Pinpoint the cell where the given text exists, returning its [x, y] midpoint coordinate. 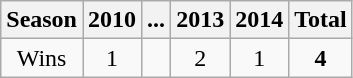
2014 [260, 20]
... [156, 20]
4 [321, 58]
Total [321, 20]
2 [200, 58]
2013 [200, 20]
Wins [42, 58]
2010 [112, 20]
Season [42, 20]
